Capture the cell that displays the provided text and extract its (x, y) central coordinate. 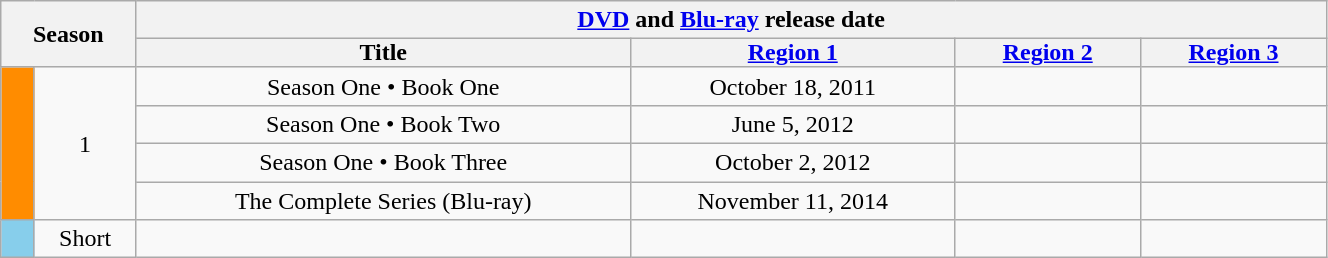
Season One • Book Two (384, 124)
Season One • Book Three (384, 162)
The Complete Series (Blu-ray) (384, 201)
October 2, 2012 (793, 162)
DVD and Blu-ray release date (732, 20)
June 5, 2012 (793, 124)
Region 2 (1048, 53)
Season One • Book One (384, 86)
November 11, 2014 (793, 201)
Short (84, 239)
1 (84, 143)
October 18, 2011 (793, 86)
Region 3 (1234, 53)
Region 1 (793, 53)
Title (384, 53)
Season (68, 34)
